From the cell containing the given text, extract its center point as (X, Y) coordinate. 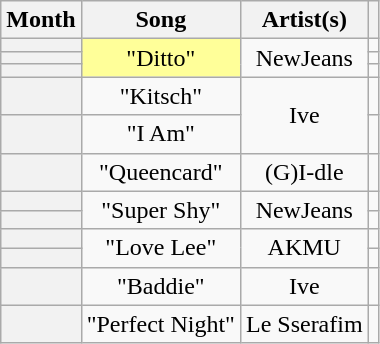
"Ditto" (160, 58)
"I Am" (160, 134)
Artist(s) (304, 20)
"Love Lee" (160, 248)
"Baddie" (160, 286)
(G)I-dle (304, 172)
"Super Shy" (160, 210)
"Queencard" (160, 172)
Month (41, 20)
Le Sserafim (304, 324)
AKMU (304, 248)
"Kitsch" (160, 96)
"Perfect Night" (160, 324)
Song (160, 20)
